Output the [X, Y] coordinate of the center of the cell containing the given text.  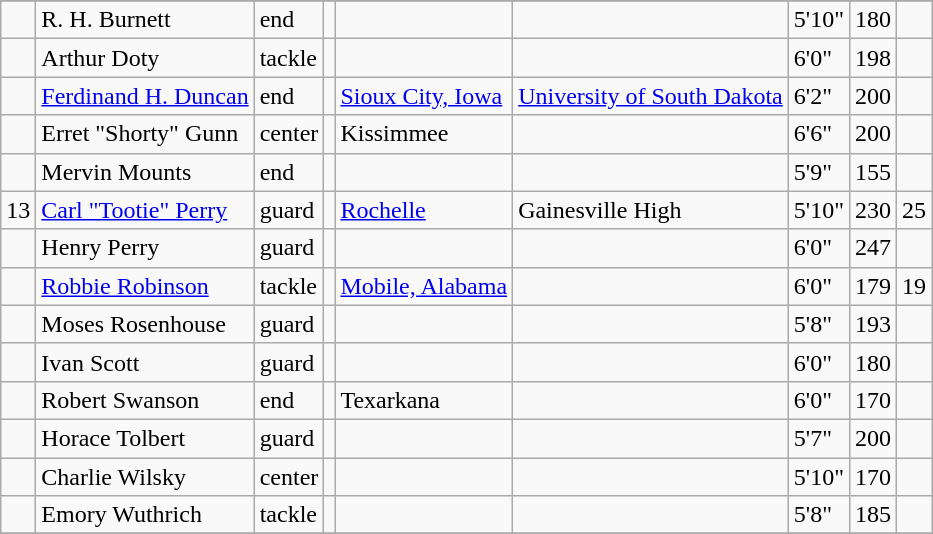
6'2" [818, 96]
247 [872, 248]
19 [914, 286]
Sioux City, Iowa [424, 96]
Gainesville High [651, 210]
Mervin Mounts [145, 172]
Robert Swanson [145, 400]
25 [914, 210]
198 [872, 58]
Robbie Robinson [145, 286]
Arthur Doty [145, 58]
Carl "Tootie" Perry [145, 210]
Ivan Scott [145, 362]
179 [872, 286]
Rochelle [424, 210]
6'6" [818, 134]
Charlie Wilsky [145, 477]
Henry Perry [145, 248]
Emory Wuthrich [145, 515]
5'7" [818, 438]
Erret "Shorty" Gunn [145, 134]
193 [872, 324]
Moses Rosenhouse [145, 324]
5'9" [818, 172]
185 [872, 515]
Mobile, Alabama [424, 286]
13 [18, 210]
Kissimmee [424, 134]
155 [872, 172]
Texarkana [424, 400]
Ferdinand H. Duncan [145, 96]
Horace Tolbert [145, 438]
R. H. Burnett [145, 20]
230 [872, 210]
University of South Dakota [651, 96]
